Return the [X, Y] coordinate for the center point of the cell that contains the specified text.  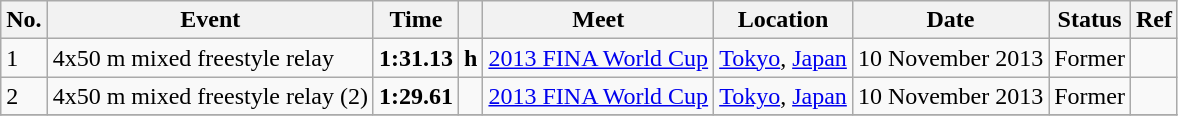
Meet [598, 20]
Ref [1154, 20]
Time [416, 20]
4x50 m mixed freestyle relay (2) [210, 96]
Event [210, 20]
1:29.61 [416, 96]
Date [950, 20]
Location [784, 20]
No. [24, 20]
2 [24, 96]
Status [1090, 20]
4x50 m mixed freestyle relay [210, 58]
1 [24, 58]
h [471, 58]
1:31.13 [416, 58]
